Provide the [X, Y] coordinate of the cell's center where the given text is located.  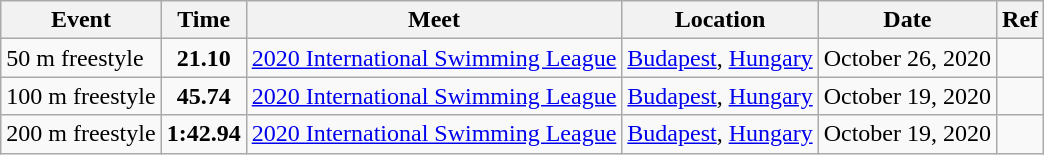
1:42.94 [204, 134]
45.74 [204, 96]
Ref [1020, 20]
Event [81, 20]
October 26, 2020 [907, 58]
Location [720, 20]
Time [204, 20]
Date [907, 20]
200 m freestyle [81, 134]
50 m freestyle [81, 58]
Meet [434, 20]
100 m freestyle [81, 96]
21.10 [204, 58]
